From the cell containing the given text, extract its center point as [x, y] coordinate. 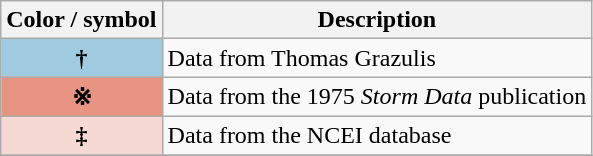
※ [82, 97]
Color / symbol [82, 20]
‡ [82, 135]
† [82, 58]
Data from the 1975 Storm Data publication [377, 97]
Description [377, 20]
Data from the NCEI database [377, 135]
Data from Thomas Grazulis [377, 58]
